Identify which cell holds the provided text, then report its (x, y) central coordinate. 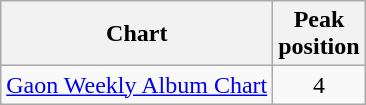
4 (319, 85)
Chart (137, 34)
Gaon Weekly Album Chart (137, 85)
Peak position (319, 34)
